Search for the cell housing the specified text and yield its (x, y) center coordinate. 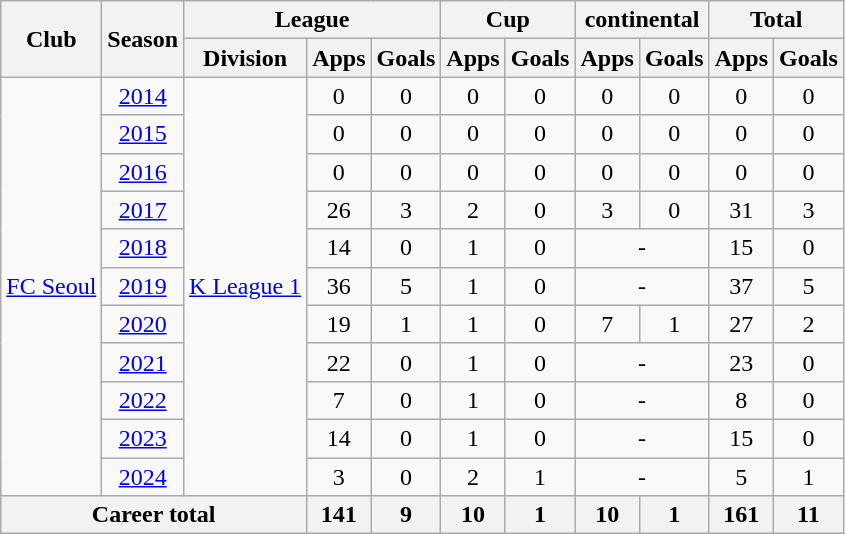
23 (741, 362)
8 (741, 400)
11 (809, 515)
2015 (143, 134)
9 (406, 515)
37 (741, 286)
2016 (143, 172)
Cup (508, 20)
Division (246, 58)
2022 (143, 400)
22 (339, 362)
League (312, 20)
2021 (143, 362)
2019 (143, 286)
2014 (143, 96)
31 (741, 210)
Total (776, 20)
36 (339, 286)
Season (143, 39)
continental (642, 20)
161 (741, 515)
2020 (143, 324)
141 (339, 515)
26 (339, 210)
FC Seoul (52, 286)
2017 (143, 210)
2024 (143, 477)
27 (741, 324)
Career total (154, 515)
2023 (143, 438)
19 (339, 324)
K League 1 (246, 286)
Club (52, 39)
2018 (143, 248)
